Capture the cell that displays the provided text and extract its [X, Y] central coordinate. 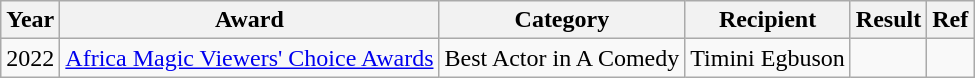
Ref [950, 20]
Year [30, 20]
Recipient [768, 20]
2022 [30, 58]
Africa Magic Viewers' Choice Awards [250, 58]
Category [562, 20]
Result [888, 20]
Award [250, 20]
Best Actor in A Comedy [562, 58]
Timini Egbuson [768, 58]
